Capture the cell that displays the provided text and extract its (X, Y) central coordinate. 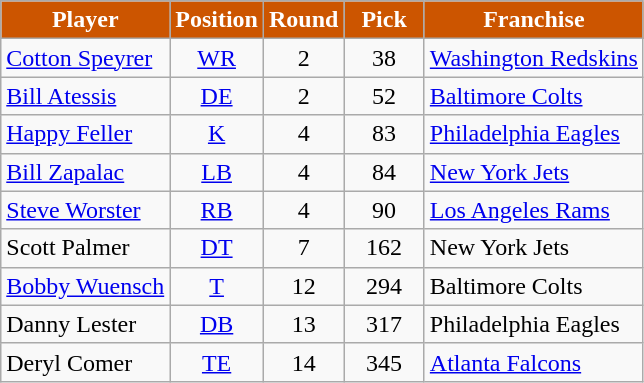
84 (384, 172)
38 (384, 58)
Danny Lester (86, 324)
12 (303, 286)
Cotton Speyrer (86, 58)
Steve Worster (86, 210)
RB (217, 210)
13 (303, 324)
14 (303, 362)
Position (217, 20)
294 (384, 286)
T (217, 286)
LB (217, 172)
317 (384, 324)
WR (217, 58)
K (217, 134)
Player (86, 20)
Round (303, 20)
Deryl Comer (86, 362)
Scott Palmer (86, 248)
Pick (384, 20)
90 (384, 210)
Franchise (534, 20)
Bill Zapalac (86, 172)
7 (303, 248)
Atlanta Falcons (534, 362)
DB (217, 324)
162 (384, 248)
Bobby Wuensch (86, 286)
DE (217, 96)
TE (217, 362)
Bill Atessis (86, 96)
Washington Redskins (534, 58)
Happy Feller (86, 134)
345 (384, 362)
DT (217, 248)
Los Angeles Rams (534, 210)
83 (384, 134)
52 (384, 96)
